Return the [X, Y] coordinate for the center point of the cell that contains the specified text.  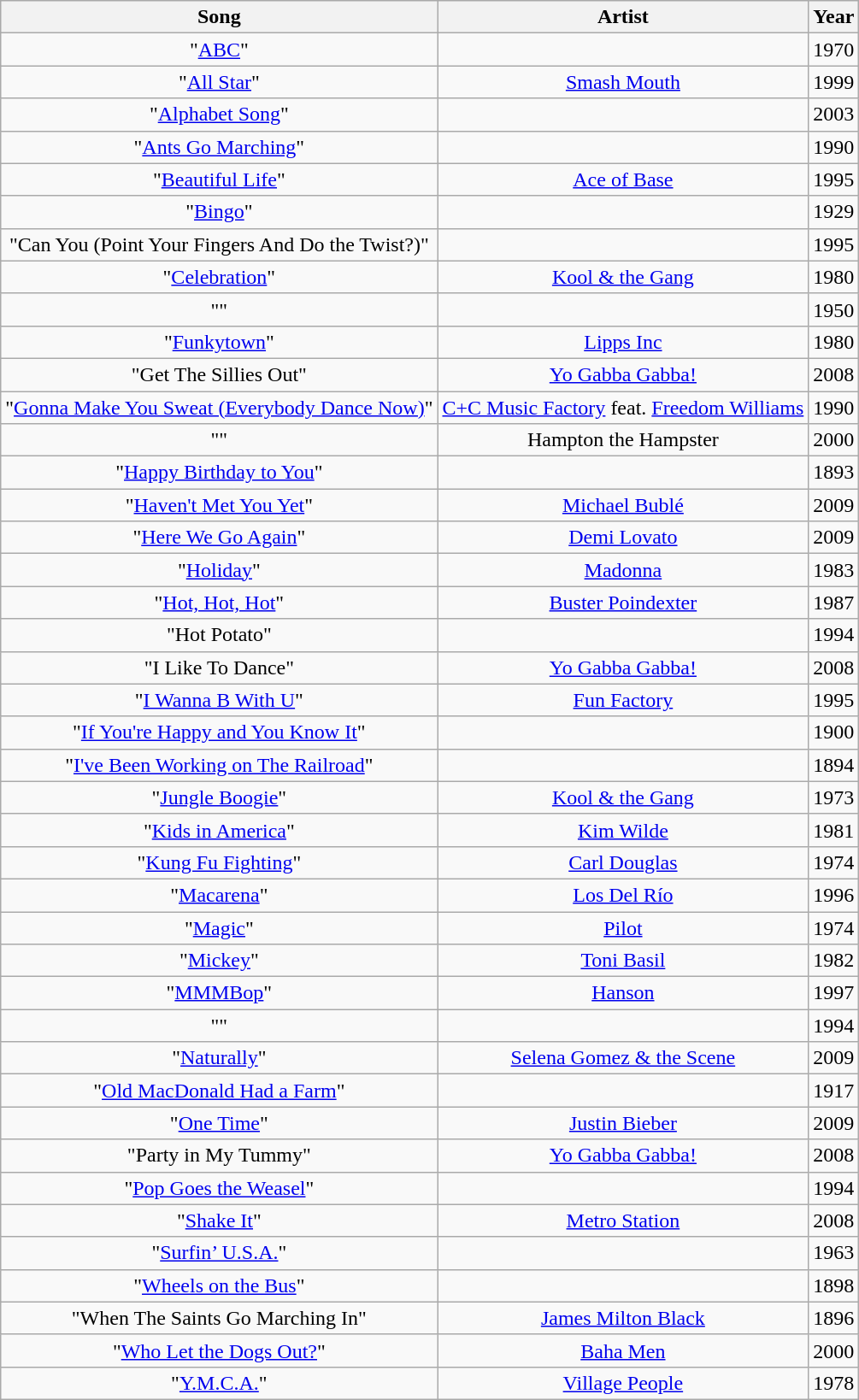
Lipps Inc [623, 342]
1997 [834, 993]
"Beautiful Life" [219, 179]
Village People [623, 1383]
1999 [834, 82]
Justin Bieber [623, 1123]
1981 [834, 830]
C+C Music Factory feat. Freedom Williams [623, 408]
"Get The Sillies Out" [219, 374]
"Funkytown" [219, 342]
1929 [834, 212]
1893 [834, 473]
2003 [834, 115]
"Naturally" [219, 1058]
"Macarena" [219, 895]
"Hot Potato" [219, 635]
1987 [834, 603]
James Milton Black [623, 1318]
"Who Let the Dogs Out?" [219, 1350]
1900 [834, 732]
Michael Bublé [623, 505]
1950 [834, 309]
1917 [834, 1091]
"ABC" [219, 50]
"Shake It" [219, 1221]
"When The Saints Go Marching In" [219, 1318]
Madonna [623, 570]
"Wheels on the Bus" [219, 1285]
Los Del Río [623, 895]
1896 [834, 1318]
Carl Douglas [623, 862]
"I Wanna B With U" [219, 700]
"Mickey" [219, 961]
"Alphabet Song" [219, 115]
"Kung Fu Fighting" [219, 862]
Song [219, 17]
Baha Men [623, 1350]
Metro Station [623, 1221]
"Can You (Point Your Fingers And Do the Twist?)" [219, 244]
Year [834, 17]
Pilot [623, 927]
"MMMBop" [219, 993]
Buster Poindexter [623, 603]
Demi Lovato [623, 538]
"Surfin’ U.S.A." [219, 1253]
"Bingo" [219, 212]
"Hot, Hot, Hot" [219, 603]
Kim Wilde [623, 830]
1898 [834, 1285]
"Holiday" [219, 570]
"Ants Go Marching" [219, 147]
"Magic" [219, 927]
1970 [834, 50]
1982 [834, 961]
Hanson [623, 993]
1963 [834, 1253]
Artist [623, 17]
"I Like To Dance" [219, 668]
"Pop Goes the Weasel" [219, 1188]
1973 [834, 797]
"Happy Birthday to You" [219, 473]
"Y.M.C.A." [219, 1383]
Fun Factory [623, 700]
"Here We Go Again" [219, 538]
"I've Been Working on The Railroad" [219, 765]
Selena Gomez & the Scene [623, 1058]
1978 [834, 1383]
1996 [834, 895]
"Gonna Make You Sweat (Everybody Dance Now)" [219, 408]
Smash Mouth [623, 82]
Toni Basil [623, 961]
"Jungle Boogie" [219, 797]
"Celebration" [219, 277]
1983 [834, 570]
"All Star" [219, 82]
"Haven't Met You Yet" [219, 505]
"One Time" [219, 1123]
"If You're Happy and You Know It" [219, 732]
"Kids in America" [219, 830]
1894 [834, 765]
Ace of Base [623, 179]
"Old MacDonald Had a Farm" [219, 1091]
Hampton the Hampster [623, 440]
"Party in My Tummy" [219, 1156]
